Determine the (x, y) coordinate at the center of the cell enclosing the given text.  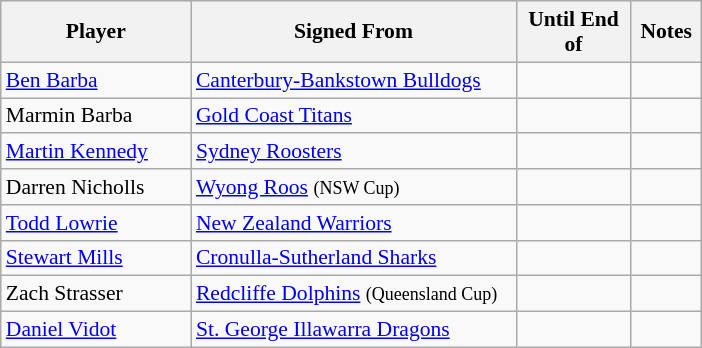
Sydney Roosters (354, 152)
Todd Lowrie (96, 223)
Notes (666, 32)
Zach Strasser (96, 294)
New Zealand Warriors (354, 223)
Martin Kennedy (96, 152)
St. George Illawarra Dragons (354, 330)
Until End of (574, 32)
Daniel Vidot (96, 330)
Signed From (354, 32)
Marmin Barba (96, 116)
Gold Coast Titans (354, 116)
Redcliffe Dolphins (Queensland Cup) (354, 294)
Stewart Mills (96, 258)
Canterbury-Bankstown Bulldogs (354, 80)
Wyong Roos (NSW Cup) (354, 187)
Darren Nicholls (96, 187)
Player (96, 32)
Ben Barba (96, 80)
Cronulla-Sutherland Sharks (354, 258)
